Extract the [x, y] coordinate from the center of the cell holding the provided text.  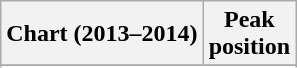
Peakposition [249, 34]
Chart (2013–2014) [102, 34]
